Return the (X, Y) coordinate for the center point of the cell that contains the specified text.  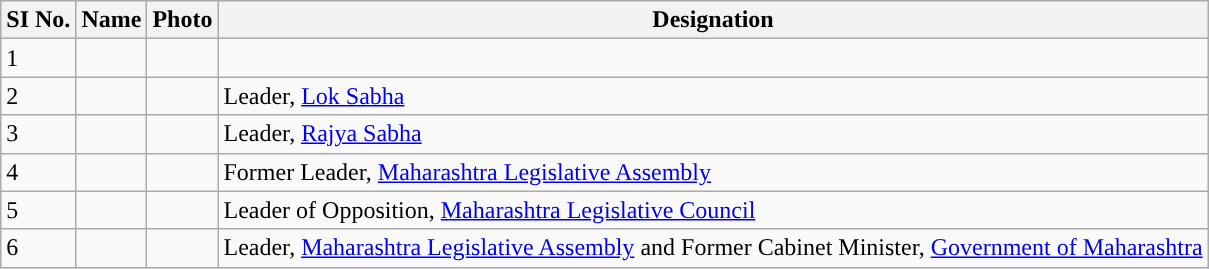
Leader of Opposition, Maharashtra Legislative Council (713, 210)
4 (38, 172)
5 (38, 210)
6 (38, 248)
Designation (713, 20)
Former Leader, Maharashtra Legislative Assembly (713, 172)
2 (38, 96)
Name (112, 20)
Leader, Rajya Sabha (713, 134)
Leader, Lok Sabha (713, 96)
SI No. (38, 20)
1 (38, 58)
Leader, Maharashtra Legislative Assembly and Former Cabinet Minister, Government of Maharashtra (713, 248)
3 (38, 134)
Photo (182, 20)
